Capture the cell that displays the provided text and extract its [x, y] central coordinate. 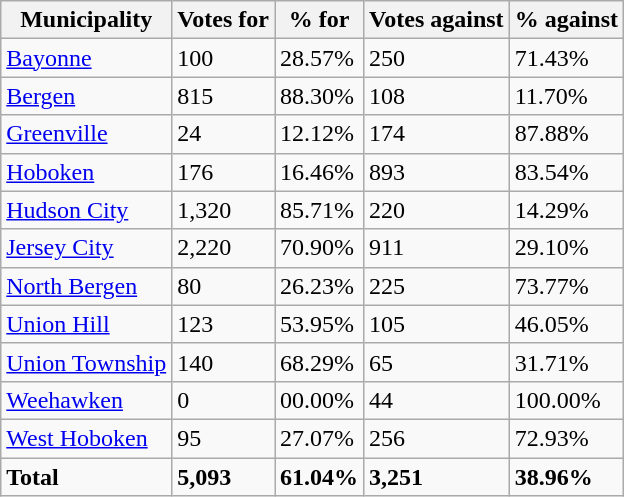
West Hoboken [86, 438]
65 [437, 362]
71.43% [566, 58]
911 [437, 248]
61.04% [320, 477]
% against [566, 20]
Municipality [86, 20]
Greenville [86, 134]
16.46% [320, 172]
815 [224, 96]
North Bergen [86, 286]
1,320 [224, 210]
72.93% [566, 438]
Weehawken [86, 400]
14.29% [566, 210]
100 [224, 58]
Total [86, 477]
24 [224, 134]
% for [320, 20]
Bergen [86, 96]
2,220 [224, 248]
Votes against [437, 20]
5,093 [224, 477]
256 [437, 438]
Hudson City [86, 210]
70.90% [320, 248]
00.00% [320, 400]
3,251 [437, 477]
220 [437, 210]
11.70% [566, 96]
100.00% [566, 400]
88.30% [320, 96]
31.71% [566, 362]
38.96% [566, 477]
Union Hill [86, 324]
27.07% [320, 438]
893 [437, 172]
123 [224, 324]
44 [437, 400]
Union Township [86, 362]
68.29% [320, 362]
0 [224, 400]
250 [437, 58]
85.71% [320, 210]
Votes for [224, 20]
Hoboken [86, 172]
Bayonne [86, 58]
28.57% [320, 58]
12.12% [320, 134]
105 [437, 324]
95 [224, 438]
46.05% [566, 324]
140 [224, 362]
87.88% [566, 134]
26.23% [320, 286]
108 [437, 96]
174 [437, 134]
53.95% [320, 324]
80 [224, 286]
29.10% [566, 248]
Jersey City [86, 248]
225 [437, 286]
73.77% [566, 286]
83.54% [566, 172]
176 [224, 172]
